From the cell containing the given text, extract its center point as [x, y] coordinate. 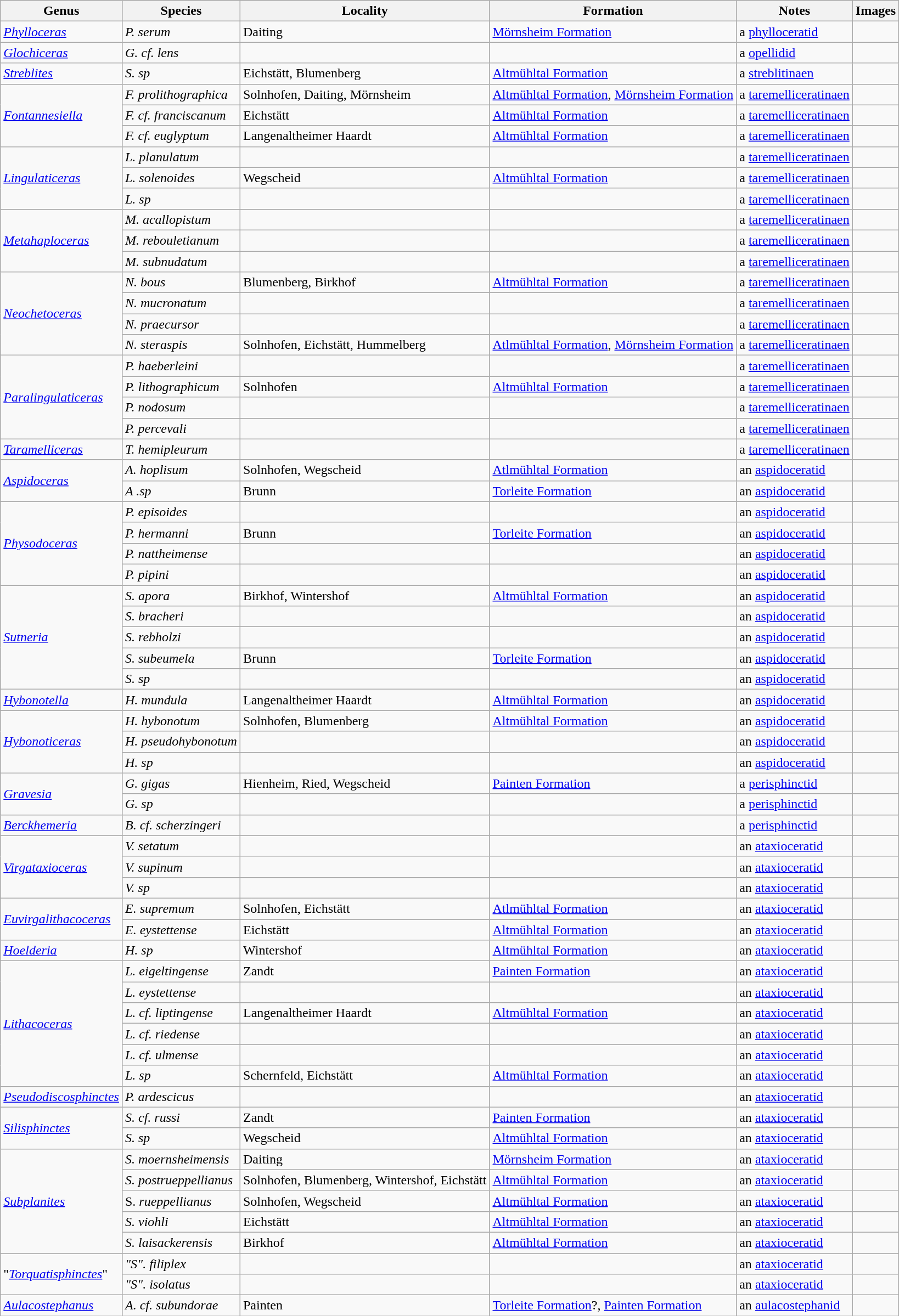
A .sp [181, 491]
M. acallopistum [181, 219]
Aulacostephanus [61, 1306]
N. praecursor [181, 324]
Aspidoceras [61, 481]
A. hoplisum [181, 470]
Solnhofen, Daiting, Mörnsheim [364, 94]
Berckhemeria [61, 825]
Silisphinctes [61, 1128]
P. nattheimense [181, 553]
V. setatum [181, 846]
"S". isolatus [181, 1285]
P. haeberleini [181, 366]
Images [875, 11]
Solnhofen, Eichstätt, Hummelberg [364, 345]
G. cf. lens [181, 53]
L. solenoides [181, 178]
P. serum [181, 32]
Virgataxioceras [61, 867]
E. supremum [181, 908]
Wintershof [364, 951]
Metahaploceras [61, 240]
Fontannesiella [61, 115]
S. rebholzi [181, 637]
an aulacostephanid [795, 1306]
Physodoceras [61, 543]
Pseudodiscosphinctes [61, 1097]
Subplanites [61, 1201]
Neochetoceras [61, 314]
Phylloceras [61, 32]
Eichstätt, Blumenberg [364, 74]
L. planulatum [181, 157]
Euvirgalithacoceras [61, 919]
Notes [795, 11]
M. rebouletianum [181, 240]
P. hermanni [181, 533]
Genus [61, 11]
a streblitinaen [795, 74]
L. cf. riedense [181, 1034]
Altmühltal Formation, Mörnsheim Formation [613, 94]
S. moernsheimensis [181, 1159]
Streblites [61, 74]
P. percevali [181, 428]
S. bracheri [181, 617]
a phylloceratid [795, 32]
Solnhofen [364, 387]
F. cf. euglyptum [181, 136]
Solnhofen, Eichstätt [364, 908]
Species [181, 11]
S. viohli [181, 1222]
Formation [613, 11]
G. gigas [181, 783]
Hybonoticeras [61, 742]
Hienheim, Ried, Wegscheid [364, 783]
N. bous [181, 283]
P. episoides [181, 512]
a opellidid [795, 53]
E. eystettense [181, 930]
S. postrueppellianus [181, 1180]
S. rueppellianus [181, 1201]
Atlmühltal Formation, Mörnsheim Formation [613, 345]
L. cf. ulmense [181, 1055]
V. sp [181, 888]
P. lithographicum [181, 387]
S. laisackerensis [181, 1242]
H. pseudohybonotum [181, 742]
G. sp [181, 804]
"S". filiplex [181, 1263]
N. mucronatum [181, 303]
F. prolithographica [181, 94]
Solnhofen, Blumenberg [364, 721]
S. subeumela [181, 658]
A. cf. subundorae [181, 1306]
Glochiceras [61, 53]
"Torquatisphinctes" [61, 1274]
T. hemipleurum [181, 449]
M. subnudatum [181, 262]
Lithacoceras [61, 1024]
Painten [364, 1306]
Sutneria [61, 637]
H. mundula [181, 700]
Taramelliceras [61, 449]
H. hybonotum [181, 721]
Gravesia [61, 794]
Locality [364, 11]
Paralingulaticeras [61, 397]
Blumenberg, Birkhof [364, 283]
Hybonotella [61, 700]
L. cf. liptingense [181, 1013]
P. nodosum [181, 408]
Birkhof [364, 1242]
L. eystettense [181, 992]
B. cf. scherzingeri [181, 825]
Schernfeld, Eichstätt [364, 1076]
Torleite Formation?, Painten Formation [613, 1306]
L. eigeltingense [181, 972]
Lingulaticeras [61, 178]
S. cf. russi [181, 1117]
Birkhof, Wintershof [364, 595]
N. steraspis [181, 345]
V. supinum [181, 867]
P. ardescicus [181, 1097]
Solnhofen, Blumenberg, Wintershof, Eichstätt [364, 1180]
S. apora [181, 595]
Hoelderia [61, 951]
F. cf. franciscanum [181, 115]
P. pipini [181, 574]
